For the text-containing cell, return its midpoint in [x, y] coordinate format. 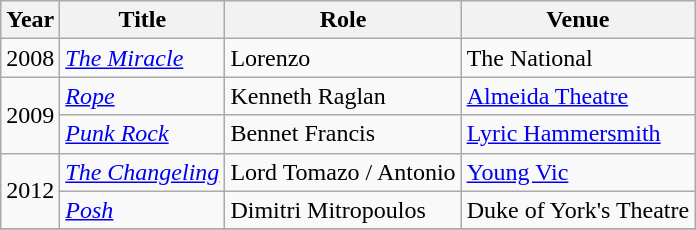
Dimitri Mitropoulos [343, 210]
Lord Tomazo / Antonio [343, 172]
2009 [30, 115]
Posh [142, 210]
Year [30, 20]
The National [578, 58]
Title [142, 20]
Rope [142, 96]
Lyric Hammersmith [578, 134]
Kenneth Raglan [343, 96]
2012 [30, 191]
The Miracle [142, 58]
Lorenzo [343, 58]
2008 [30, 58]
Duke of York's Theatre [578, 210]
Bennet Francis [343, 134]
Role [343, 20]
Punk Rock [142, 134]
Young Vic [578, 172]
Venue [578, 20]
The Changeling [142, 172]
Almeida Theatre [578, 96]
